Detect which cell encompasses the target text, then output its (x, y) center coordinate. 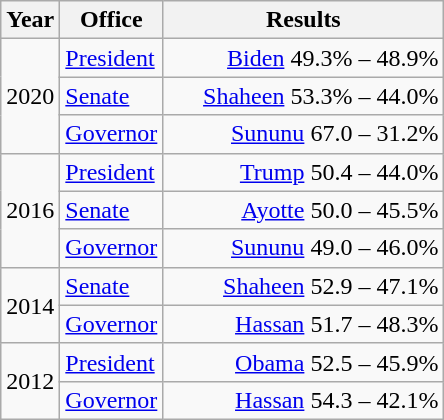
2020 (30, 96)
Trump 50.4 – 44.0% (304, 172)
Office (112, 20)
Hassan 54.3 – 42.1% (304, 400)
Results (304, 20)
Obama 52.5 – 45.9% (304, 362)
Ayotte 50.0 – 45.5% (304, 210)
Hassan 51.7 – 48.3% (304, 324)
2012 (30, 381)
Biden 49.3% – 48.9% (304, 58)
Year (30, 20)
Sununu 49.0 – 46.0% (304, 248)
2016 (30, 210)
Sununu 67.0 – 31.2% (304, 134)
Shaheen 52.9 – 47.1% (304, 286)
2014 (30, 305)
Shaheen 53.3% – 44.0% (304, 96)
